Return the [X, Y] coordinate for the center point of the cell that contains the specified text.  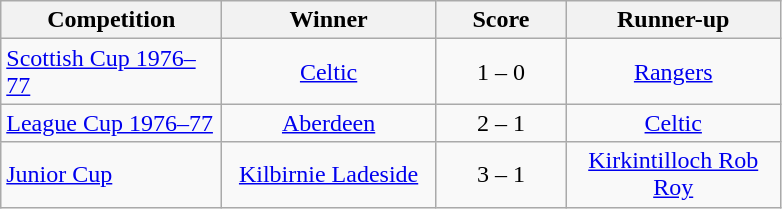
League Cup 1976–77 [112, 123]
Winner [329, 20]
3 – 1 [500, 174]
Kirkintilloch Rob Roy [673, 174]
Junior Cup [112, 174]
Runner-up [673, 20]
Score [500, 20]
Scottish Cup 1976–77 [112, 72]
Kilbirnie Ladeside [329, 174]
Aberdeen [329, 123]
1 – 0 [500, 72]
2 – 1 [500, 123]
Competition [112, 20]
Rangers [673, 72]
